Determine the [x, y] coordinate at the center of the cell enclosing the given text.  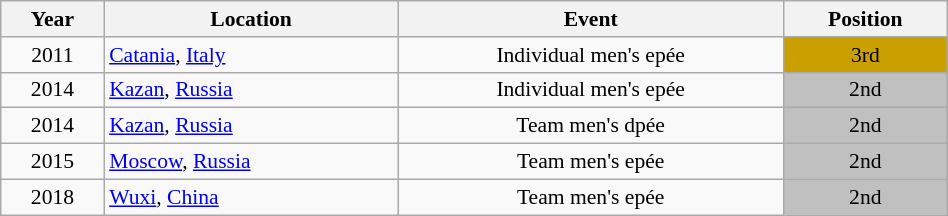
Position [865, 19]
Year [52, 19]
2011 [52, 55]
2015 [52, 162]
Location [251, 19]
Wuxi, China [251, 197]
Team men's dpée [590, 126]
3rd [865, 55]
Moscow, Russia [251, 162]
Event [590, 19]
Catania, Italy [251, 55]
2018 [52, 197]
